Find where the given text appears and provide that cell's center as [X, Y] coordinate. 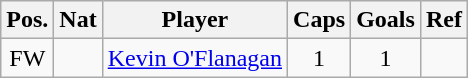
Nat [78, 20]
FW [28, 58]
Ref [444, 20]
Caps [320, 20]
Kevin O'Flanagan [194, 58]
Pos. [28, 20]
Player [194, 20]
Goals [386, 20]
